Detect which cell encompasses the target text, then output its [x, y] center coordinate. 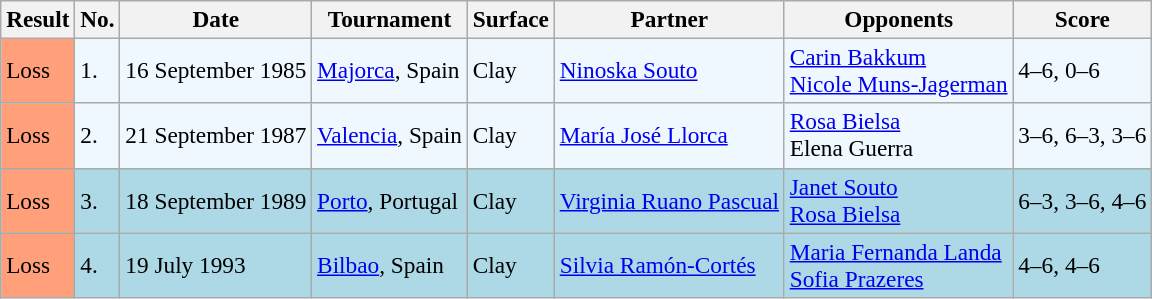
2. [98, 136]
Result [38, 19]
3–6, 6–3, 3–6 [1082, 136]
No. [98, 19]
Porto, Portugal [390, 200]
18 September 1989 [216, 200]
1. [98, 70]
16 September 1985 [216, 70]
4–6, 4–6 [1082, 264]
Majorca, Spain [390, 70]
Opponents [898, 19]
Ninoska Souto [669, 70]
Partner [669, 19]
Silvia Ramón-Cortés [669, 264]
Tournament [390, 19]
4–6, 0–6 [1082, 70]
Bilbao, Spain [390, 264]
Maria Fernanda Landa Sofia Prazeres [898, 264]
4. [98, 264]
19 July 1993 [216, 264]
Score [1082, 19]
3. [98, 200]
María José Llorca [669, 136]
Virginia Ruano Pascual [669, 200]
Valencia, Spain [390, 136]
Rosa Bielsa Elena Guerra [898, 136]
Date [216, 19]
Surface [510, 19]
21 September 1987 [216, 136]
Carin Bakkum Nicole Muns-Jagerman [898, 70]
Janet Souto Rosa Bielsa [898, 200]
6–3, 3–6, 4–6 [1082, 200]
